Find where the given text appears and provide that cell's center as [X, Y] coordinate. 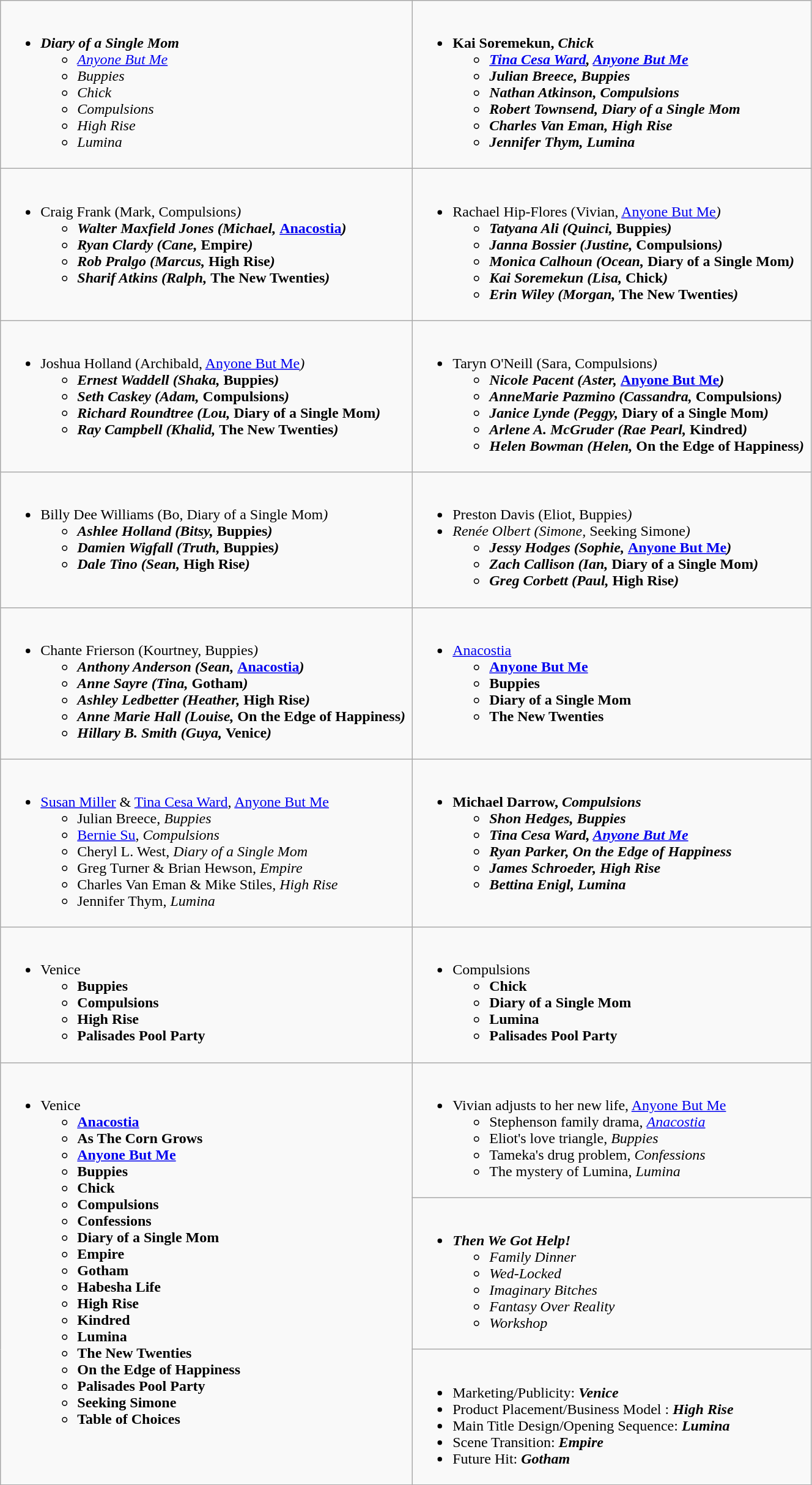
Billy Dee Williams (Bo, Diary of a Single Mom)Ashlee Holland (Bitsy, Buppies)Damien Wigfall (Truth, Buppies)Dale Tino (Sean, High Rise) [207, 539]
CompulsionsChickDiary of a Single MomLuminaPalisades Pool Party [612, 994]
Then We Got Help!Family DinnerWed-LockedImaginary BitchesFantasy Over RealityWorkshop [612, 1273]
Diary of a Single MomAnyone But MeBuppiesChickCompulsionsHigh RiseLumina [207, 84]
VeniceBuppiesCompulsionsHigh RisePalisades Pool Party [207, 994]
AnacostiaAnyone But MeBuppiesDiary of a Single MomThe New Twenties [612, 683]
